Output the (x, y) coordinate of the center of the cell containing the given text.  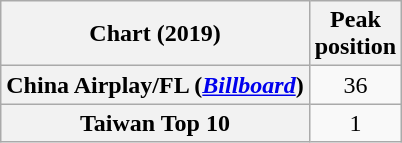
1 (355, 123)
China Airplay/FL (Billboard) (155, 85)
Peakposition (355, 34)
Taiwan Top 10 (155, 123)
36 (355, 85)
Chart (2019) (155, 34)
